Determine the [x, y] coordinate at the center of the cell enclosing the given text.  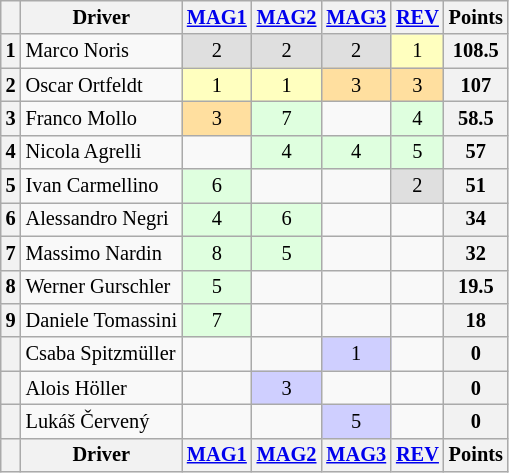
Alessandro Negri [102, 219]
58.5 [476, 118]
9 [11, 320]
Oscar Ortfeldt [102, 85]
19.5 [476, 287]
Massimo Nardin [102, 253]
32 [476, 253]
18 [476, 320]
Marco Noris [102, 51]
Werner Gurschler [102, 287]
Lukáš Červený [102, 421]
Csaba Spitzmüller [102, 354]
Daniele Tomassini [102, 320]
57 [476, 152]
107 [476, 85]
108.5 [476, 51]
Franco Mollo [102, 118]
51 [476, 186]
Alois Höller [102, 388]
34 [476, 219]
Ivan Carmellino [102, 186]
Nicola Agrelli [102, 152]
